Capture the cell that displays the provided text and extract its (X, Y) central coordinate. 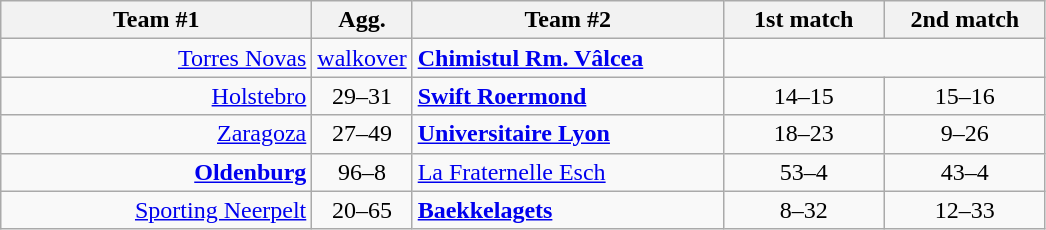
Zaragoza (156, 134)
Team #2 (568, 20)
18–23 (804, 134)
9–26 (964, 134)
Agg. (362, 20)
8–32 (804, 210)
12–33 (964, 210)
La Fraternelle Esch (568, 172)
walkover (362, 58)
1st match (804, 20)
Team #1 (156, 20)
27–49 (362, 134)
14–15 (804, 96)
Swift Roermond (568, 96)
Torres Novas (156, 58)
15–16 (964, 96)
Oldenburg (156, 172)
Holstebro (156, 96)
53–4 (804, 172)
Baekkelagets (568, 210)
29–31 (362, 96)
43–4 (964, 172)
Sporting Neerpelt (156, 210)
20–65 (362, 210)
Chimistul Rm. Vâlcea (568, 58)
Universitaire Lyon (568, 134)
96–8 (362, 172)
2nd match (964, 20)
